Provide the (x, y) coordinate of the cell's center where the given text is located.  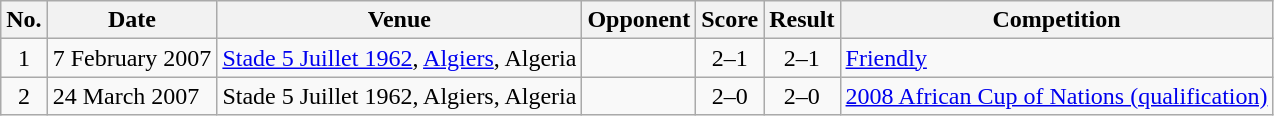
No. (24, 20)
Date (132, 20)
Result (802, 20)
Venue (400, 20)
Friendly (1056, 58)
Score (730, 20)
2 (24, 96)
Opponent (639, 20)
2008 African Cup of Nations (qualification) (1056, 96)
Competition (1056, 20)
24 March 2007 (132, 96)
1 (24, 58)
7 February 2007 (132, 58)
